Extract the (X, Y) coordinate from the center of the cell holding the provided text.  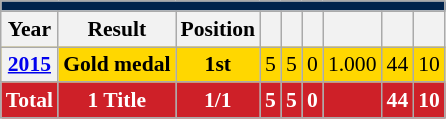
Year (30, 29)
1/1 (218, 101)
2015 (30, 65)
1 Title (116, 101)
1.000 (352, 65)
Position (218, 29)
1st (218, 65)
Total (30, 101)
Gold medal (116, 65)
Result (116, 29)
